Determine the [X, Y] coordinate at the center of the cell enclosing the given text.  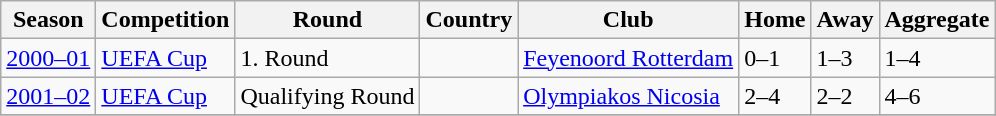
Club [628, 20]
1. Round [328, 58]
Qualifying Round [328, 96]
Home [775, 20]
4–6 [937, 96]
2–2 [845, 96]
Away [845, 20]
Country [469, 20]
Competition [166, 20]
1–3 [845, 58]
2000–01 [48, 58]
Season [48, 20]
1–4 [937, 58]
Olympiakos Nicosia [628, 96]
2001–02 [48, 96]
Feyenoord Rotterdam [628, 58]
Round [328, 20]
2–4 [775, 96]
Aggregate [937, 20]
0–1 [775, 58]
